Identify which cell holds the provided text, then report its [X, Y] central coordinate. 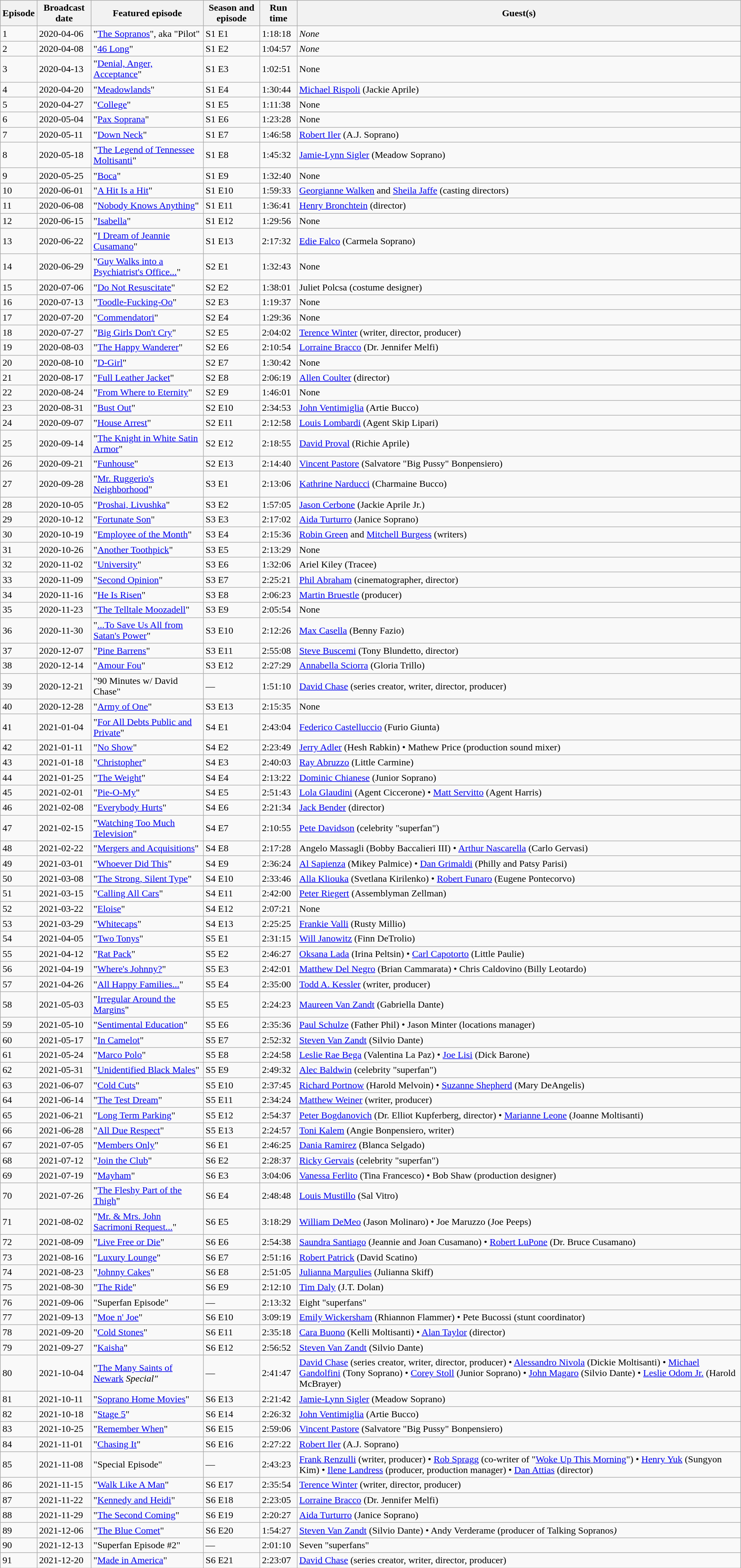
2020-11-02 [64, 565]
Martin Bruestle (producer) [519, 595]
2020-05-04 [64, 120]
2021-07-05 [64, 1145]
2:33:46 [278, 879]
54 [19, 939]
Matthew Weiner (writer, producer) [519, 1100]
S4 E11 [232, 894]
2021-12-13 [64, 1545]
S5 E9 [232, 1070]
S2 E3 [232, 302]
78 [19, 1333]
"For All Debts Public and Private" [147, 727]
S3 E7 [232, 580]
"Walk Like A Man" [147, 1485]
71 [19, 1221]
48 [19, 849]
2020-10-26 [64, 550]
"Made in America" [147, 1560]
"Mr. & Mrs. John Sacrimoni Request..." [147, 1221]
"Unidentified Black Males" [147, 1070]
2:59:06 [278, 1429]
S1 E9 [232, 175]
2021-08-02 [64, 1221]
2:25:21 [278, 580]
2021-06-28 [64, 1130]
2 [19, 49]
Steve Buscemi (Tony Blundetto, director) [519, 651]
1:11:38 [278, 104]
2:51:05 [278, 1272]
"Bust Out" [147, 408]
"The Second Coming" [147, 1515]
2021-03-29 [64, 924]
Henry Bronchtein (director) [519, 205]
S1 E7 [232, 135]
2:51:43 [278, 793]
88 [19, 1515]
1:38:01 [278, 287]
"Watching Too Much Television" [147, 828]
S6 E11 [232, 1333]
Pete Davidson (celebrity "superfan") [519, 828]
2:56:52 [278, 1348]
"Whoever Did This" [147, 864]
S4 E10 [232, 879]
2020-09-14 [64, 443]
"Nobody Knows Anything" [147, 205]
2021-10-11 [64, 1399]
2:10:54 [278, 347]
2021-07-12 [64, 1160]
"I Dream of Jeannie Cusamano" [147, 241]
84 [19, 1444]
2020-10-05 [64, 505]
"The Legend of Tennessee Moltisanti" [147, 155]
20 [19, 363]
2021-03-22 [64, 909]
S6 E19 [232, 1515]
36 [19, 630]
68 [19, 1160]
2021-01-11 [64, 747]
Kathrine Narducci (Charmaine Bucco) [519, 484]
S5 E10 [232, 1085]
2020-05-11 [64, 135]
S5 E4 [232, 984]
S4 E3 [232, 762]
2:35:18 [278, 1333]
61 [19, 1055]
2020-06-22 [64, 241]
2:46:25 [278, 1145]
47 [19, 828]
Tim Daly (J.T. Dolan) [519, 1287]
3 [19, 69]
72 [19, 1242]
"Johnny Cakes" [147, 1272]
S1 E11 [232, 205]
Dania Ramirez (Blanca Selgado) [519, 1145]
2020-07-06 [64, 287]
2:21:42 [278, 1399]
"Mr. Ruggerio's Neighborhood" [147, 484]
2020-06-29 [64, 267]
2020-10-19 [64, 535]
52 [19, 909]
"Cold Cuts" [147, 1085]
2:23:07 [278, 1560]
60 [19, 1040]
2020-06-01 [64, 190]
17 [19, 317]
2:13:22 [278, 778]
2020-12-14 [64, 666]
Toni Kalem (Angie Bonpensiero, writer) [519, 1130]
S3 E13 [232, 706]
1:18:18 [278, 34]
2:54:38 [278, 1242]
S2 E4 [232, 317]
"In Camelot" [147, 1040]
"Big Girls Don't Cry" [147, 332]
"Join the Club" [147, 1160]
Todd A. Kessler (writer, producer) [519, 984]
Juliet Polcsa (costume designer) [519, 287]
2:14:40 [278, 463]
74 [19, 1272]
2020-12-07 [64, 651]
Eight "superfans" [519, 1302]
S2 E10 [232, 408]
2:55:08 [278, 651]
3:09:19 [278, 1317]
"Kaisha" [147, 1348]
Run time [278, 13]
S1 E2 [232, 49]
Maureen Van Zandt (Gabriella Dante) [519, 1004]
1:57:05 [278, 505]
2021-12-20 [64, 1560]
"Mayham" [147, 1175]
2020-06-08 [64, 205]
2020-11-23 [64, 610]
2020-04-13 [64, 69]
37 [19, 651]
9 [19, 175]
"All Due Respect" [147, 1130]
12 [19, 220]
S3 E11 [232, 651]
2:34:24 [278, 1100]
"Whitecaps" [147, 924]
S3 E12 [232, 666]
S1 E10 [232, 190]
"...To Save Us All from Satan's Power" [147, 630]
S6 E6 [232, 1242]
"Pine Barrens" [147, 651]
57 [19, 984]
S2 E1 [232, 267]
2:17:02 [278, 520]
Georgianne Walken and Sheila Jaffe (casting directors) [519, 190]
2:06:23 [278, 595]
S5 E1 [232, 939]
2021-06-14 [64, 1100]
S1 E4 [232, 89]
1:04:57 [278, 49]
2021-11-29 [64, 1515]
S3 E4 [232, 535]
2:24:58 [278, 1055]
Paul Schulze (Father Phil) • Jason Minter (locations manager) [519, 1025]
S3 E10 [232, 630]
65 [19, 1115]
S6 E9 [232, 1287]
S3 E6 [232, 565]
64 [19, 1100]
4 [19, 89]
2020-07-20 [64, 317]
"Funhouse" [147, 463]
2:10:55 [278, 828]
S5 E12 [232, 1115]
2020-12-21 [64, 686]
S6 E17 [232, 1485]
2:35:00 [278, 984]
2021-09-20 [64, 1333]
2:12:58 [278, 423]
"Moe n' Joe" [147, 1317]
1:32:40 [278, 175]
38 [19, 666]
2021-03-15 [64, 894]
"Employee of the Month" [147, 535]
S2 E13 [232, 463]
"Members Only" [147, 1145]
S6 E18 [232, 1500]
2020-10-12 [64, 520]
"Boca" [147, 175]
Season and episode [232, 13]
S2 E7 [232, 363]
Leslie Rae Bega (Valentina La Paz) • Joe Lisi (Dick Barone) [519, 1055]
2020-09-28 [64, 484]
44 [19, 778]
S1 E5 [232, 104]
2020-08-31 [64, 408]
"Superfan Episode #2" [147, 1545]
Alla Kliouka (Svetlana Kirilenko) • Robert Funaro (Eugene Pontecorvo) [519, 879]
42 [19, 747]
"Chasing It" [147, 1444]
2:54:37 [278, 1115]
S6 E10 [232, 1317]
2021-02-22 [64, 849]
87 [19, 1500]
6 [19, 120]
S4 E12 [232, 909]
22 [19, 393]
S3 E9 [232, 610]
2:01:10 [278, 1545]
2:06:19 [278, 378]
33 [19, 580]
S4 E1 [232, 727]
2021-01-25 [64, 778]
S5 E13 [232, 1130]
2020-08-17 [64, 378]
Federico Castelluccio (Furio Giunta) [519, 727]
Cara Buono (Kelli Moltisanti) • Alan Taylor (director) [519, 1333]
S3 E5 [232, 550]
"Stage 5" [147, 1414]
2:23:05 [278, 1500]
"The Fleshy Part of the Thigh" [147, 1196]
2:35:54 [278, 1485]
2:51:16 [278, 1257]
2021-11-15 [64, 1485]
S2 E2 [232, 287]
S6 E3 [232, 1175]
Jason Cerbone (Jackie Aprile Jr.) [519, 505]
Jack Bender (director) [519, 808]
"Irregular Around the Margins" [147, 1004]
S2 E5 [232, 332]
2:46:27 [278, 954]
"College" [147, 104]
2020-08-10 [64, 363]
30 [19, 535]
Ricky Gervais (celebrity "superfan") [519, 1160]
2020-11-09 [64, 580]
"Live Free or Die" [147, 1242]
70 [19, 1196]
2:05:54 [278, 610]
34 [19, 595]
2021-02-15 [64, 828]
"House Arrest" [147, 423]
2021-11-01 [64, 1444]
2:23:49 [278, 747]
2:24:23 [278, 1004]
"Proshai, Livushka" [147, 505]
10 [19, 190]
2021-05-10 [64, 1025]
58 [19, 1004]
"The Many Saints of Newark Special" [147, 1373]
2:42:00 [278, 894]
"Calling All Cars" [147, 894]
2:31:15 [278, 939]
Peter Bogdanovich (Dr. Elliot Kupferberg, director) • Marianne Leone (Joanne Moltisanti) [519, 1115]
"90 Minutes w/ David Chase" [147, 686]
Phil Abraham (cinematographer, director) [519, 580]
2021-05-17 [64, 1040]
2021-08-30 [64, 1287]
2021-08-09 [64, 1242]
14 [19, 267]
"Where's Johnny?" [147, 969]
26 [19, 463]
45 [19, 793]
2021-04-12 [64, 954]
2:17:32 [278, 241]
"Everybody Hurts" [147, 808]
S3 E1 [232, 484]
2020-08-03 [64, 347]
"Pax Soprana" [147, 120]
"Denial, Anger, Acceptance" [147, 69]
"Mergers and Acquisitions" [147, 849]
1:46:01 [278, 393]
35 [19, 610]
Featured episode [147, 13]
"Superfan Episode" [147, 1302]
63 [19, 1085]
90 [19, 1545]
Robert Patrick (David Scatino) [519, 1257]
73 [19, 1257]
28 [19, 505]
David Proval (Richie Aprile) [519, 443]
"Remember When" [147, 1429]
1:19:37 [278, 302]
S5 E3 [232, 969]
11 [19, 205]
89 [19, 1530]
"All Happy Families..." [147, 984]
2:17:28 [278, 849]
"D-Girl" [147, 363]
"Second Opinion" [147, 580]
"The Knight in White Satin Armor" [147, 443]
S6 E15 [232, 1429]
2:28:37 [278, 1160]
S6 E12 [232, 1348]
"University" [147, 565]
1 [19, 34]
80 [19, 1373]
"Another Toothpick" [147, 550]
15 [19, 287]
2:25:25 [278, 924]
2021-11-22 [64, 1500]
S6 E7 [232, 1257]
S4 E4 [232, 778]
2021-03-08 [64, 879]
43 [19, 762]
2020-09-07 [64, 423]
"Cold Stones" [147, 1333]
S4 E2 [232, 747]
"No Show" [147, 747]
"Pie-O-My" [147, 793]
2:49:32 [278, 1070]
"Army of One" [147, 706]
5 [19, 104]
S6 E14 [232, 1414]
Saundra Santiago (Jeannie and Joan Cusamano) • Robert LuPone (Dr. Bruce Cusamano) [519, 1242]
2:52:32 [278, 1040]
S6 E2 [232, 1160]
1:59:33 [278, 190]
"He Is Risen" [147, 595]
"The Weight" [147, 778]
S3 E3 [232, 520]
32 [19, 565]
2021-06-07 [64, 1085]
2020-11-16 [64, 595]
69 [19, 1175]
2:42:01 [278, 969]
2021-11-08 [64, 1464]
"Soprano Home Movies" [147, 1399]
2:20:27 [278, 1515]
"Long Term Parking" [147, 1115]
S2 E12 [232, 443]
24 [19, 423]
2021-09-27 [64, 1348]
66 [19, 1130]
"The Blue Comet" [147, 1530]
2:21:34 [278, 808]
"Christopher" [147, 762]
83 [19, 1429]
"Isabella" [147, 220]
2021-05-31 [64, 1070]
Frankie Valli (Rusty Millio) [519, 924]
"The Sopranos", aka "Pilot" [147, 34]
51 [19, 894]
2020-08-24 [64, 393]
2020-04-20 [64, 89]
S4 E6 [232, 808]
50 [19, 879]
S5 E6 [232, 1025]
2021-04-05 [64, 939]
"Rat Pack" [147, 954]
Matthew Del Negro (Brian Cammarata) • Chris Caldovino (Billy Leotardo) [519, 969]
41 [19, 727]
2:24:57 [278, 1130]
Angelo Massagli (Bobby Baccalieri III) • Arthur Nascarella (Carlo Gervasi) [519, 849]
19 [19, 347]
S1 E1 [232, 34]
Guest(s) [519, 13]
2020-09-21 [64, 463]
2021-04-26 [64, 984]
Oksana Lada (Irina Peltsin) • Carl Capotorto (Little Paulie) [519, 954]
2:27:22 [278, 1444]
"Amour Fou" [147, 666]
Al Sapienza (Mikey Palmice) • Dan Grimaldi (Philly and Patsy Parisi) [519, 864]
1:30:44 [278, 89]
S5 E8 [232, 1055]
39 [19, 686]
Annabella Sciorra (Gloria Trillo) [519, 666]
85 [19, 1464]
Robin Green and Mitchell Burgess (writers) [519, 535]
2:27:29 [278, 666]
13 [19, 241]
2021-05-03 [64, 1004]
S6 E1 [232, 1145]
S6 E8 [232, 1272]
S6 E13 [232, 1399]
1:02:51 [278, 69]
Julianna Margulies (Julianna Skiff) [519, 1272]
"The Telltale Moozadell" [147, 610]
S1 E3 [232, 69]
S6 E21 [232, 1560]
Peter Riegert (Assemblyman Zellman) [519, 894]
"The Test Dream" [147, 1100]
2:34:53 [278, 408]
7 [19, 135]
1:29:56 [278, 220]
S4 E9 [232, 864]
2020-04-08 [64, 49]
1:36:41 [278, 205]
79 [19, 1348]
S1 E8 [232, 155]
Louis Mustillo (Sal Vitro) [519, 1196]
Louis Lombardi (Agent Skip Lipari) [519, 423]
2021-09-13 [64, 1317]
2:15:36 [278, 535]
56 [19, 969]
S2 E11 [232, 423]
S3 E8 [232, 595]
"Commendatori" [147, 317]
2021-10-25 [64, 1429]
S6 E4 [232, 1196]
Broadcast date [64, 13]
Vanessa Ferlito (Tina Francesco) • Bob Shaw (production designer) [519, 1175]
2:13:29 [278, 550]
40 [19, 706]
2021-12-06 [64, 1530]
46 [19, 808]
55 [19, 954]
2:12:26 [278, 630]
S4 E5 [232, 793]
1:32:43 [278, 267]
"Eloise" [147, 909]
81 [19, 1399]
2021-02-01 [64, 793]
S1 E6 [232, 120]
S5 E2 [232, 954]
3:04:06 [278, 1175]
3:18:29 [278, 1221]
S4 E7 [232, 828]
1:45:32 [278, 155]
"Meadowlands" [147, 89]
91 [19, 1560]
2021-07-19 [64, 1175]
"Do Not Resuscitate" [147, 287]
29 [19, 520]
49 [19, 864]
"Fortunate Son" [147, 520]
2021-03-01 [64, 864]
S1 E12 [232, 220]
Ray Abruzzo (Little Carmine) [519, 762]
2:15:35 [278, 706]
Emily Wickersham (Rhiannon Flammer) • Pete Bucossi (stunt coordinator) [519, 1317]
S2 E8 [232, 378]
"Guy Walks into a Psychiatrist's Office..." [147, 267]
82 [19, 1414]
2021-08-16 [64, 1257]
"The Ride" [147, 1287]
S6 E5 [232, 1221]
1:30:42 [278, 363]
S1 E13 [232, 241]
77 [19, 1317]
2021-05-24 [64, 1055]
25 [19, 443]
76 [19, 1302]
S5 E7 [232, 1040]
Edie Falco (Carmela Soprano) [519, 241]
2021-02-08 [64, 808]
59 [19, 1025]
2:37:45 [278, 1085]
"The Strong, Silent Type" [147, 879]
2:13:32 [278, 1302]
2020-04-27 [64, 104]
S4 E8 [232, 849]
16 [19, 302]
2:40:03 [278, 762]
2020-11-30 [64, 630]
2020-12-28 [64, 706]
2020-06-15 [64, 220]
1:32:06 [278, 565]
75 [19, 1287]
2021-04-19 [64, 969]
Allen Coulter (director) [519, 378]
Jerry Adler (Hesh Rabkin) • Mathew Price (production sound mixer) [519, 747]
Richard Portnow (Harold Melvoin) • Suzanne Shepherd (Mary DeAngelis) [519, 1085]
"Toodle-Fucking-Oo" [147, 302]
2021-01-04 [64, 727]
Will Janowitz (Finn DeTrolio) [519, 939]
2021-07-26 [64, 1196]
"From Where to Eternity" [147, 393]
2021-10-18 [64, 1414]
S2 E9 [232, 393]
Episode [19, 13]
"Marco Polo" [147, 1055]
"Down Neck" [147, 135]
"Sentimental Education" [147, 1025]
S6 E20 [232, 1530]
21 [19, 378]
27 [19, 484]
2020-07-13 [64, 302]
2:36:24 [278, 864]
Steven Van Zandt (Silvio Dante) • Andy Verderame (producer of Talking Sopranos) [519, 1530]
2:48:48 [278, 1196]
2:26:32 [278, 1414]
1:46:58 [278, 135]
2:43:04 [278, 727]
"Full Leather Jacket" [147, 378]
2:18:55 [278, 443]
2:12:10 [278, 1287]
"Two Tonys" [147, 939]
S4 E13 [232, 924]
2020-05-18 [64, 155]
31 [19, 550]
Alec Baldwin (celebrity "superfan") [519, 1070]
18 [19, 332]
53 [19, 924]
S5 E11 [232, 1100]
2021-01-18 [64, 762]
"Kennedy and Heidi" [147, 1500]
2020-04-06 [64, 34]
Ariel Kiley (Tracee) [519, 565]
2:41:47 [278, 1373]
2:35:36 [278, 1025]
1:23:28 [278, 120]
2020-05-25 [64, 175]
2021-09-06 [64, 1302]
2:07:21 [278, 909]
Dominic Chianese (Junior Soprano) [519, 778]
"The Happy Wanderer" [147, 347]
86 [19, 1485]
Seven "superfans" [519, 1545]
67 [19, 1145]
S6 E16 [232, 1444]
2021-06-21 [64, 1115]
"Luxury Lounge" [147, 1257]
Lola Glaudini (Agent Ciccerone) • Matt Servitto (Agent Harris) [519, 793]
2:13:06 [278, 484]
S2 E6 [232, 347]
Max Casella (Benny Fazio) [519, 630]
"46 Long" [147, 49]
2021-08-23 [64, 1272]
8 [19, 155]
Michael Rispoli (Jackie Aprile) [519, 89]
1:29:36 [278, 317]
"Special Episode" [147, 1464]
William DeMeo (Jason Molinaro) • Joe Maruzzo (Joe Peeps) [519, 1221]
S5 E5 [232, 1004]
1:54:27 [278, 1530]
2:43:23 [278, 1464]
2021-10-04 [64, 1373]
2020-07-27 [64, 332]
2:04:02 [278, 332]
1:51:10 [278, 686]
S3 E2 [232, 505]
62 [19, 1070]
23 [19, 408]
"A Hit Is a Hit" [147, 190]
